Find where the given text appears and provide that cell's center as (x, y) coordinate. 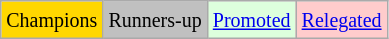
Champions (52, 20)
Runners-up (155, 20)
Promoted (252, 20)
Relegated (342, 20)
